Return (x, y) of the center of cell containing provided text 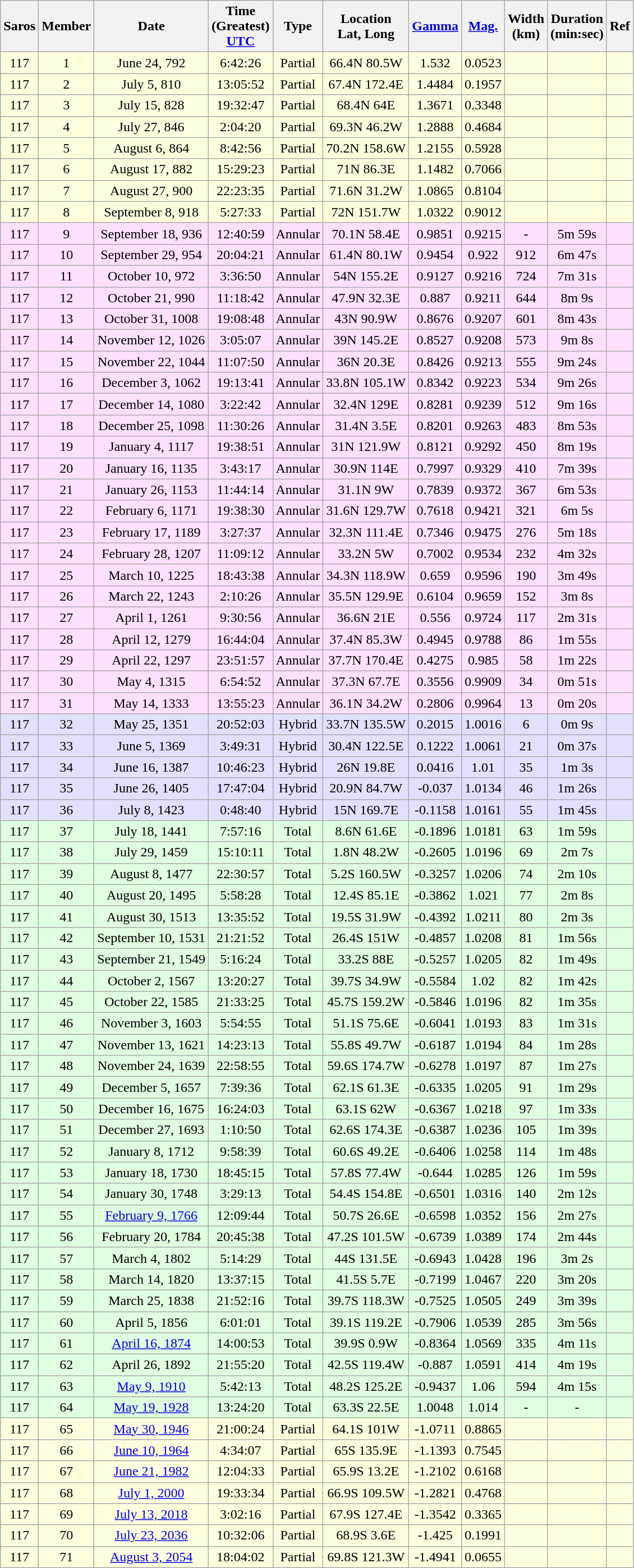
0.7618 (435, 511)
0.5928 (483, 148)
1m 3s (577, 767)
3m 8s (577, 596)
644 (526, 298)
-0.4857 (435, 938)
0.9215 (483, 233)
5:27:33 (240, 212)
57 (66, 1258)
512 (526, 404)
5:58:28 (240, 895)
-0.1158 (435, 810)
3:43:17 (240, 468)
September 29, 954 (151, 255)
7m 39s (577, 468)
1.014 (483, 1408)
24 (66, 554)
0.7839 (435, 490)
1.0206 (483, 874)
1m 42s (577, 981)
March 10, 1225 (151, 575)
December 14, 1080 (151, 404)
54 (66, 1194)
November 22, 1044 (151, 362)
0.7066 (483, 169)
November 24, 1639 (151, 1066)
2m 7s (577, 852)
45.7S 159.2W (366, 1002)
1m 56s (577, 938)
April 22, 1297 (151, 661)
Member (66, 26)
276 (526, 532)
0.9263 (483, 426)
0.8121 (435, 447)
450 (526, 447)
0.2806 (435, 703)
47.2S 101.5W (366, 1237)
January 4, 1117 (151, 447)
21:21:52 (240, 938)
-0.6041 (435, 1023)
May 4, 1315 (151, 682)
-0.6598 (435, 1215)
126 (526, 1173)
34.3N 118.9W (366, 575)
0.0416 (435, 767)
60.6S 49.2E (366, 1151)
3:02:16 (240, 1514)
0.4945 (435, 639)
249 (526, 1300)
0.6168 (483, 1472)
19:08:48 (240, 319)
1m 49s (577, 959)
1m 22s (577, 661)
December 3, 1062 (151, 383)
0.9213 (483, 362)
1.0322 (435, 212)
0m 9s (577, 725)
30 (66, 682)
4:34:07 (240, 1450)
1.0134 (483, 788)
3:36:50 (240, 276)
1.4484 (435, 84)
February 6, 1171 (151, 511)
3:05:07 (240, 340)
555 (526, 362)
36N 20.3E (366, 362)
July 8, 1423 (151, 810)
LocationLat, Long (366, 26)
June 5, 1369 (151, 746)
3m 39s (577, 1300)
2 (66, 84)
July 13, 2018 (151, 1514)
47.9N 32.3E (366, 298)
62.1S 61.3E (366, 1087)
19:38:51 (240, 447)
29 (66, 661)
63.3S 22.5E (366, 1408)
December 5, 1657 (151, 1087)
1.0389 (483, 1237)
July 5, 810 (151, 84)
22 (66, 511)
87 (526, 1066)
March 14, 1820 (151, 1279)
80 (526, 916)
0.8426 (435, 362)
410 (526, 468)
0.0655 (483, 1557)
724 (526, 276)
1m 28s (577, 1045)
6:54:52 (240, 682)
0.9421 (483, 511)
March 22, 1243 (151, 596)
1.0316 (483, 1194)
26.4S 151W (366, 938)
6m 47s (577, 255)
59 (66, 1300)
65.9S 13.2E (366, 1472)
December 16, 1675 (151, 1109)
20:04:21 (240, 255)
105 (526, 1130)
60 (66, 1322)
Saros (20, 26)
1.3671 (435, 105)
5:42:13 (240, 1386)
January 16, 1135 (151, 468)
22:30:57 (240, 874)
0.9329 (483, 468)
38 (66, 852)
1.0016 (483, 725)
20:52:03 (240, 725)
20:45:38 (240, 1237)
4m 32s (577, 554)
156 (526, 1215)
6:01:01 (240, 1322)
June 21, 1982 (151, 1472)
53 (66, 1173)
43 (66, 959)
18:04:02 (240, 1557)
33.8N 105.1W (366, 383)
-0.887 (435, 1365)
0.8201 (435, 426)
14:00:53 (240, 1344)
-0.4392 (435, 916)
15N 169.7E (366, 810)
2m 31s (577, 617)
69.8S 121.3W (366, 1557)
1.0161 (483, 810)
August 8, 1477 (151, 874)
32.4N 129E (366, 404)
September 8, 918 (151, 212)
3m 49s (577, 575)
13:05:52 (240, 84)
1.2155 (435, 148)
July 23, 2036 (151, 1535)
9m 16s (577, 404)
19 (66, 447)
39 (66, 874)
September 21, 1549 (151, 959)
0.9909 (483, 682)
51.1S 75.6E (366, 1023)
May 14, 1333 (151, 703)
7m 31s (577, 276)
1m 55s (577, 639)
April 12, 1279 (151, 639)
12 (66, 298)
66 (66, 1450)
39N 145.2E (366, 340)
-0.6187 (435, 1045)
0.9454 (435, 255)
0.7545 (483, 1450)
0.9207 (483, 319)
51 (66, 1130)
8:42:56 (240, 148)
1.0181 (483, 831)
62 (66, 1365)
1m 48s (577, 1151)
1m 31s (577, 1023)
0.9223 (483, 383)
17 (66, 404)
43N 90.9W (366, 319)
12.4S 85.1E (366, 895)
8.6N 61.6E (366, 831)
1.01 (483, 767)
9m 8s (577, 340)
1.02 (483, 981)
0.9372 (483, 490)
31.1N 9W (366, 490)
37.7N 170.4E (366, 661)
6:42:26 (240, 63)
January 30, 1748 (151, 1194)
61.4N 80.1W (366, 255)
39.1S 119.2E (366, 1322)
1.021 (483, 895)
22:58:55 (240, 1066)
174 (526, 1237)
1.0211 (483, 916)
42 (66, 938)
414 (526, 1365)
0.9239 (483, 404)
9:58:39 (240, 1151)
70 (66, 1535)
October 2, 1567 (151, 981)
3:49:31 (240, 746)
13:24:20 (240, 1408)
71 (66, 1557)
48.2S 125.2E (366, 1386)
0.9012 (483, 212)
10:32:06 (240, 1535)
0.9127 (435, 276)
114 (526, 1151)
77 (526, 895)
0.4275 (435, 661)
Width(km) (526, 26)
16:44:04 (240, 639)
285 (526, 1322)
-0.5257 (435, 959)
7:39:36 (240, 1087)
-0.3257 (435, 874)
July 18, 1441 (151, 831)
October 31, 1008 (151, 319)
0.922 (483, 255)
-0.5846 (435, 1002)
7:57:16 (240, 831)
3m 2s (577, 1258)
19:38:30 (240, 511)
44S 131.5E (366, 1258)
5m 18s (577, 532)
6m 53s (577, 490)
April 5, 1856 (151, 1322)
0m 20s (577, 703)
11:18:42 (240, 298)
February 17, 1189 (151, 532)
0.659 (435, 575)
-0.5584 (435, 981)
-0.6406 (435, 1151)
1m 45s (577, 810)
June 26, 1405 (151, 788)
1.0208 (483, 938)
0.7346 (435, 532)
2:04:20 (240, 127)
68 (66, 1493)
1.0193 (483, 1023)
-0.2605 (435, 852)
45 (66, 1002)
November 12, 1026 (151, 340)
December 25, 1098 (151, 426)
52 (66, 1151)
41 (66, 916)
June 10, 1964 (151, 1450)
56 (66, 1237)
February 9, 1766 (151, 1215)
30.9N 114E (366, 468)
February 28, 1207 (151, 554)
May 30, 1946 (151, 1429)
2m 10s (577, 874)
64 (66, 1408)
May 9, 1910 (151, 1386)
13:35:52 (240, 916)
0:48:40 (240, 810)
January 26, 1153 (151, 490)
Time(Greatest)UTC (240, 26)
67.9S 127.4E (366, 1514)
October 22, 1585 (151, 1002)
54N 155.2E (366, 276)
0.985 (483, 661)
-0.6943 (435, 1258)
Ref (619, 26)
-1.2102 (435, 1472)
September 10, 1531 (151, 938)
August 30, 1513 (151, 916)
16:24:03 (240, 1109)
4m 11s (577, 1344)
0.2015 (435, 725)
11 (66, 276)
26N 19.8E (366, 767)
21:52:16 (240, 1300)
0.9208 (483, 340)
-0.7906 (435, 1322)
19.5S 31.9W (366, 916)
-0.6278 (435, 1066)
14:23:13 (240, 1045)
-0.3862 (435, 895)
0.9534 (483, 554)
0.8865 (483, 1429)
0.6104 (435, 596)
55.8S 49.7W (366, 1045)
36.6N 21E (366, 617)
81 (526, 938)
0.1991 (483, 1535)
15:29:23 (240, 169)
35.5N 129.9E (366, 596)
39.9S 0.9W (366, 1344)
1.0428 (483, 1258)
84 (526, 1045)
17:47:04 (240, 788)
50.7S 26.6E (366, 1215)
3m 20s (577, 1279)
23 (66, 532)
0.0523 (483, 63)
3m 56s (577, 1322)
30.4N 122.5E (366, 746)
-1.1393 (435, 1450)
37.4N 85.3W (366, 639)
32.3N 111.4E (366, 532)
912 (526, 255)
534 (526, 383)
74 (526, 874)
483 (526, 426)
601 (526, 319)
October 21, 990 (151, 298)
-0.6335 (435, 1087)
1m 39s (577, 1130)
-0.644 (435, 1173)
Type (298, 26)
72N 151.7W (366, 212)
0.8281 (435, 404)
594 (526, 1386)
June 24, 792 (151, 63)
13:20:27 (240, 981)
0.8676 (435, 319)
-1.425 (435, 1535)
July 29, 1459 (151, 852)
0m 37s (577, 746)
-0.6367 (435, 1109)
October 10, 972 (151, 276)
8m 43s (577, 319)
July 1, 2000 (151, 1493)
5 (66, 148)
1.0539 (483, 1322)
0.3365 (483, 1514)
0.4684 (483, 127)
1.0591 (483, 1365)
8m 9s (577, 298)
41.5S 5.7E (366, 1279)
0.1222 (435, 746)
13:37:15 (240, 1279)
31.4N 3.5E (366, 426)
August 17, 882 (151, 169)
1.0236 (483, 1130)
Date (151, 26)
335 (526, 1344)
0.3348 (483, 105)
-0.6387 (435, 1130)
321 (526, 511)
-1.4941 (435, 1557)
-1.2821 (435, 1493)
67 (66, 1472)
20 (66, 468)
27 (66, 617)
November 13, 1621 (151, 1045)
September 18, 936 (151, 233)
2m 8s (577, 895)
13:55:23 (240, 703)
April 1, 1261 (151, 617)
36.1N 34.2W (366, 703)
21:55:20 (240, 1365)
December 27, 1693 (151, 1130)
33 (66, 746)
19:13:41 (240, 383)
0.9211 (483, 298)
0.4768 (483, 1493)
33.2N 5W (366, 554)
68.4N 64E (366, 105)
11:09:12 (240, 554)
25 (66, 575)
49 (66, 1087)
44 (66, 981)
33.2S 88E (366, 959)
9:30:56 (240, 617)
66.9S 109.5W (366, 1493)
0.9292 (483, 447)
January 18, 1730 (151, 1173)
196 (526, 1258)
0.8104 (483, 191)
71N 86.3E (366, 169)
1.0467 (483, 1279)
-0.9437 (435, 1386)
65S 135.9E (366, 1450)
1.0505 (483, 1300)
97 (526, 1109)
48 (66, 1066)
220 (526, 1279)
1.0352 (483, 1215)
15:10:11 (240, 852)
5.2S 160.5W (366, 874)
-0.1896 (435, 831)
1.0569 (483, 1344)
39.7S 118.3W (366, 1300)
39.7S 34.9W (366, 981)
1.0048 (435, 1408)
0.8342 (435, 383)
0.7002 (435, 554)
1.8N 48.2W (366, 852)
2:10:26 (240, 596)
57.8S 77.4W (366, 1173)
5:14:29 (240, 1258)
11:30:26 (240, 426)
12:04:33 (240, 1472)
1.0285 (483, 1173)
4 (66, 127)
0.1957 (483, 84)
January 8, 1712 (151, 1151)
5:16:24 (240, 959)
0.887 (435, 298)
1.06 (483, 1386)
18:45:15 (240, 1173)
1:10:50 (240, 1130)
0.9851 (435, 233)
2m 12s (577, 1194)
0.9788 (483, 639)
21:33:25 (240, 1002)
0.9596 (483, 575)
1.0865 (435, 191)
83 (526, 1023)
140 (526, 1194)
12:40:59 (240, 233)
3 (66, 105)
70.1N 58.4E (366, 233)
8m 53s (577, 426)
61 (66, 1344)
May 19, 1928 (151, 1408)
Duration(min:sec) (577, 26)
11:07:50 (240, 362)
0.3556 (435, 682)
9m 24s (577, 362)
1m 33s (577, 1109)
232 (526, 554)
March 4, 1802 (151, 1258)
190 (526, 575)
70.2N 158.6W (366, 148)
3:27:37 (240, 532)
37 (66, 831)
68.9S 3.6E (366, 1535)
4m 15s (577, 1386)
-1.0711 (435, 1429)
31.6N 129.7W (366, 511)
August 3, 2054 (151, 1557)
16 (66, 383)
33.7N 135.5W (366, 725)
August 20, 1495 (151, 895)
37.3N 67.7E (366, 682)
4m 19s (577, 1365)
18:43:38 (240, 575)
3:29:13 (240, 1194)
7 (66, 191)
March 25, 1838 (151, 1300)
1m 29s (577, 1087)
14 (66, 340)
42.5S 119.4W (366, 1365)
-1.3542 (435, 1514)
1.0194 (483, 1045)
2m 44s (577, 1237)
62.6S 174.3E (366, 1130)
66.4N 80.5W (366, 63)
32 (66, 725)
1.0218 (483, 1109)
0.556 (435, 617)
April 16, 1874 (151, 1344)
71.6N 31.2W (366, 191)
1.532 (435, 63)
19:33:34 (240, 1493)
47 (66, 1045)
0.9659 (483, 596)
152 (526, 596)
5m 59s (577, 233)
54.4S 154.8E (366, 1194)
573 (526, 340)
5:54:55 (240, 1023)
65 (66, 1429)
April 26, 1892 (151, 1365)
1.0197 (483, 1066)
40 (66, 895)
3:22:42 (240, 404)
1m 27s (577, 1066)
-0.8364 (435, 1344)
-0.7525 (435, 1300)
10:46:23 (240, 767)
0.8527 (435, 340)
2m 27s (577, 1215)
-0.037 (435, 788)
9 (66, 233)
64.1S 101W (366, 1429)
91 (526, 1087)
June 16, 1387 (151, 767)
23:51:57 (240, 661)
Mag. (483, 26)
1m 26s (577, 788)
0.9475 (483, 532)
February 20, 1784 (151, 1237)
21:00:24 (240, 1429)
1.0258 (483, 1151)
19:32:47 (240, 105)
6m 5s (577, 511)
36 (66, 810)
0.9724 (483, 617)
26 (66, 596)
July 27, 846 (151, 127)
63.1S 62W (366, 1109)
28 (66, 639)
August 6, 864 (151, 148)
0.9216 (483, 276)
1.2888 (435, 127)
11:44:14 (240, 490)
12:09:44 (240, 1215)
15 (66, 362)
67.4N 172.4E (366, 84)
31 (66, 703)
0.7997 (435, 468)
August 27, 900 (151, 191)
-0.7199 (435, 1279)
69.3N 46.2W (366, 127)
2m 3s (577, 916)
50 (66, 1109)
-0.6739 (435, 1237)
1m 35s (577, 1002)
November 3, 1603 (151, 1023)
22:23:35 (240, 191)
10 (66, 255)
-0.6501 (435, 1194)
86 (526, 639)
May 25, 1351 (151, 725)
367 (526, 490)
8 (66, 212)
31N 121.9W (366, 447)
20.9N 84.7W (366, 788)
0.9964 (483, 703)
18 (66, 426)
July 15, 828 (151, 105)
1.1482 (435, 169)
9m 26s (577, 383)
1.0061 (483, 746)
59.6S 174.7W (366, 1066)
1 (66, 63)
8m 19s (577, 447)
Gamma (435, 26)
0m 51s (577, 682)
